Return [X, Y] of the center of cell containing provided text 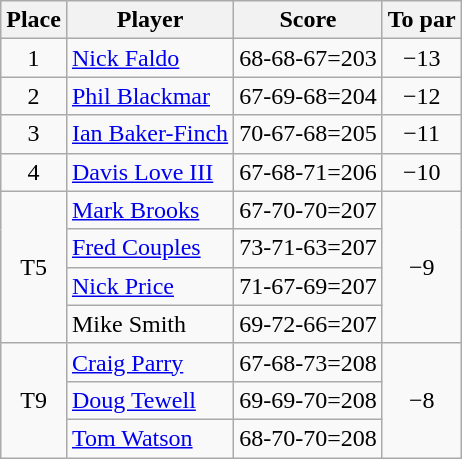
T9 [34, 400]
Craig Parry [150, 362]
Nick Price [150, 286]
67-68-71=206 [308, 172]
71-67-69=207 [308, 286]
−10 [422, 172]
67-70-70=207 [308, 210]
−11 [422, 134]
To par [422, 20]
68-68-67=203 [308, 58]
Nick Faldo [150, 58]
2 [34, 96]
70-67-68=205 [308, 134]
Fred Couples [150, 248]
−9 [422, 267]
69-69-70=208 [308, 400]
T5 [34, 267]
73-71-63=207 [308, 248]
Doug Tewell [150, 400]
67-69-68=204 [308, 96]
68-70-70=208 [308, 438]
Tom Watson [150, 438]
−13 [422, 58]
69-72-66=207 [308, 324]
Ian Baker-Finch [150, 134]
4 [34, 172]
−8 [422, 400]
Score [308, 20]
Place [34, 20]
1 [34, 58]
Phil Blackmar [150, 96]
Mike Smith [150, 324]
3 [34, 134]
Mark Brooks [150, 210]
Davis Love III [150, 172]
67-68-73=208 [308, 362]
−12 [422, 96]
Player [150, 20]
